Return (X, Y) of the center of cell containing provided text 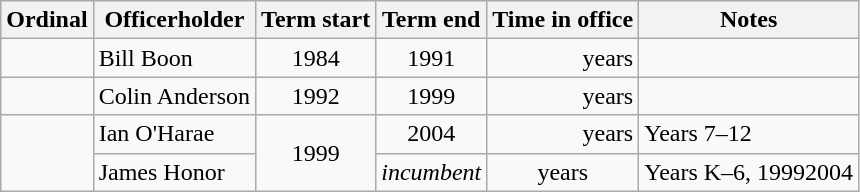
2004 (432, 134)
Years K–6, 19992004 (749, 172)
Bill Boon (174, 58)
Notes (749, 20)
Officerholder (174, 20)
Colin Anderson (174, 96)
Ian O'Harae (174, 134)
incumbent (432, 172)
Years 7–12 (749, 134)
1984 (316, 58)
Term end (432, 20)
James Honor (174, 172)
Ordinal (47, 20)
Term start (316, 20)
Time in office (563, 20)
1992 (316, 96)
1991 (432, 58)
